From the cell containing the given text, extract its center point as (X, Y) coordinate. 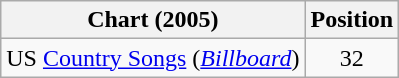
Position (352, 20)
32 (352, 58)
US Country Songs (Billboard) (153, 58)
Chart (2005) (153, 20)
